Extract the [X, Y] coordinate from the center of the cell holding the provided text.  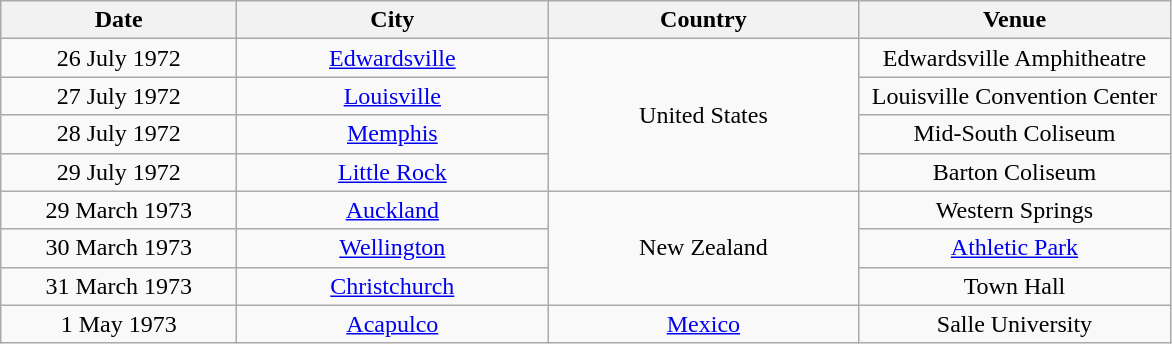
Christchurch [392, 286]
Louisville Convention Center [1014, 96]
Date [119, 20]
Edwardsville [392, 58]
Mid-South Coliseum [1014, 134]
City [392, 20]
27 July 1972 [119, 96]
Auckland [392, 210]
Louisville [392, 96]
Mexico [704, 324]
United States [704, 115]
Edwardsville Amphitheatre [1014, 58]
Country [704, 20]
Town Hall [1014, 286]
Salle University [1014, 324]
Acapulco [392, 324]
29 March 1973 [119, 210]
31 March 1973 [119, 286]
Barton Coliseum [1014, 172]
Memphis [392, 134]
30 March 1973 [119, 248]
Wellington [392, 248]
Athletic Park [1014, 248]
Venue [1014, 20]
26 July 1972 [119, 58]
29 July 1972 [119, 172]
1 May 1973 [119, 324]
Western Springs [1014, 210]
New Zealand [704, 248]
Little Rock [392, 172]
28 July 1972 [119, 134]
